Locate the cell with the specified text and output its (X, Y) center coordinate. 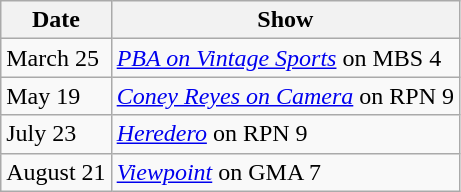
Heredero on RPN 9 (285, 134)
July 23 (56, 134)
Viewpoint on GMA 7 (285, 172)
Coney Reyes on Camera on RPN 9 (285, 96)
March 25 (56, 58)
PBA on Vintage Sports on MBS 4 (285, 58)
Date (56, 20)
May 19 (56, 96)
Show (285, 20)
August 21 (56, 172)
